Identify which cell holds the provided text, then report its [X, Y] central coordinate. 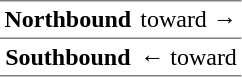
Southbound [68, 57]
Northbound [68, 20]
toward → [189, 20]
← toward [189, 57]
